Output the [x, y] coordinate of the center of the cell containing the given text.  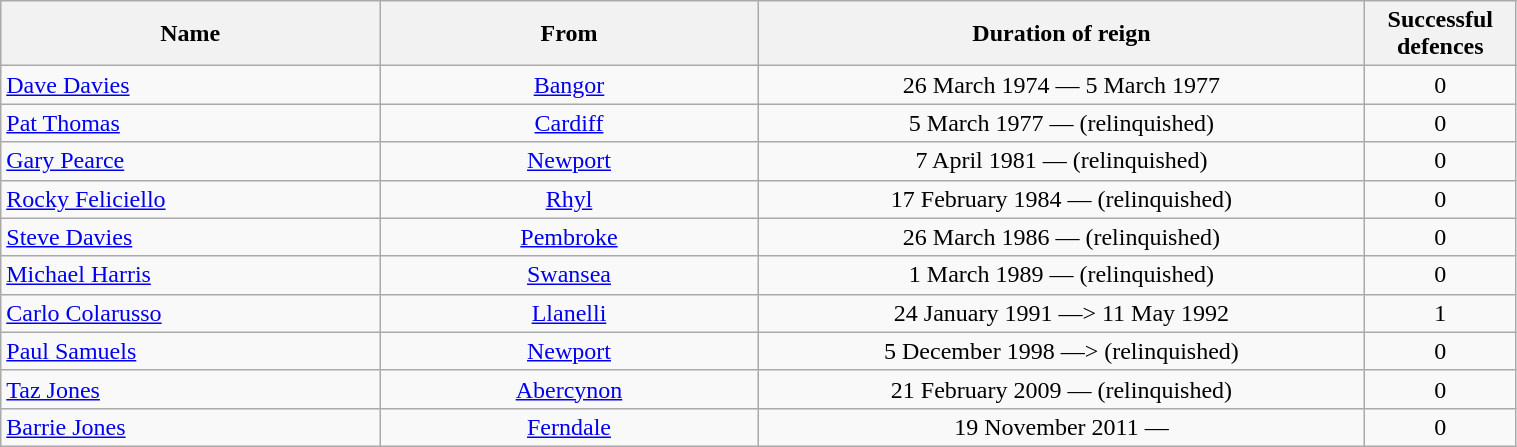
Paul Samuels [190, 351]
26 March 1986 — (relinquished) [1061, 237]
Name [190, 34]
Pat Thomas [190, 123]
Carlo Colarusso [190, 313]
Michael Harris [190, 275]
19 November 2011 — [1061, 427]
1 March 1989 — (relinquished) [1061, 275]
Abercynon [570, 389]
Rhyl [570, 199]
Pembroke [570, 237]
5 December 1998 —> (relinquished) [1061, 351]
Bangor [570, 85]
Duration of reign [1061, 34]
21 February 2009 — (relinquished) [1061, 389]
Taz Jones [190, 389]
1 [1440, 313]
7 April 1981 — (relinquished) [1061, 161]
From [570, 34]
Dave Davies [190, 85]
Steve Davies [190, 237]
Swansea [570, 275]
Cardiff [570, 123]
Successful defences [1440, 34]
Rocky Feliciello [190, 199]
17 February 1984 — (relinquished) [1061, 199]
5 March 1977 — (relinquished) [1061, 123]
Barrie Jones [190, 427]
Gary Pearce [190, 161]
Ferndale [570, 427]
Llanelli [570, 313]
24 January 1991 —> 11 May 1992 [1061, 313]
26 March 1974 — 5 March 1977 [1061, 85]
